Scan for the cell matching the given text and deliver its [X, Y] coordinate at center. 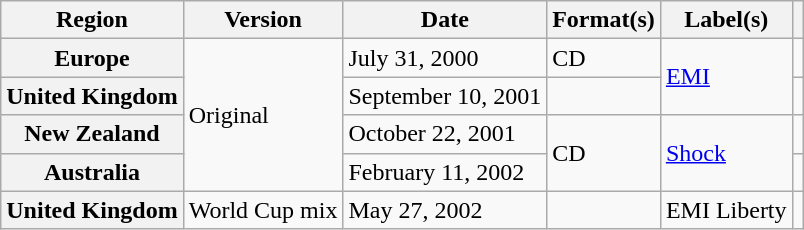
February 11, 2002 [445, 172]
Australia [92, 172]
New Zealand [92, 134]
September 10, 2001 [445, 96]
May 27, 2002 [445, 210]
Shock [726, 153]
Europe [92, 58]
October 22, 2001 [445, 134]
Region [92, 20]
Original [263, 115]
Label(s) [726, 20]
July 31, 2000 [445, 58]
EMI Liberty [726, 210]
World Cup mix [263, 210]
Format(s) [604, 20]
EMI [726, 77]
Version [263, 20]
Date [445, 20]
